Return [X, Y] of the center of cell containing provided text 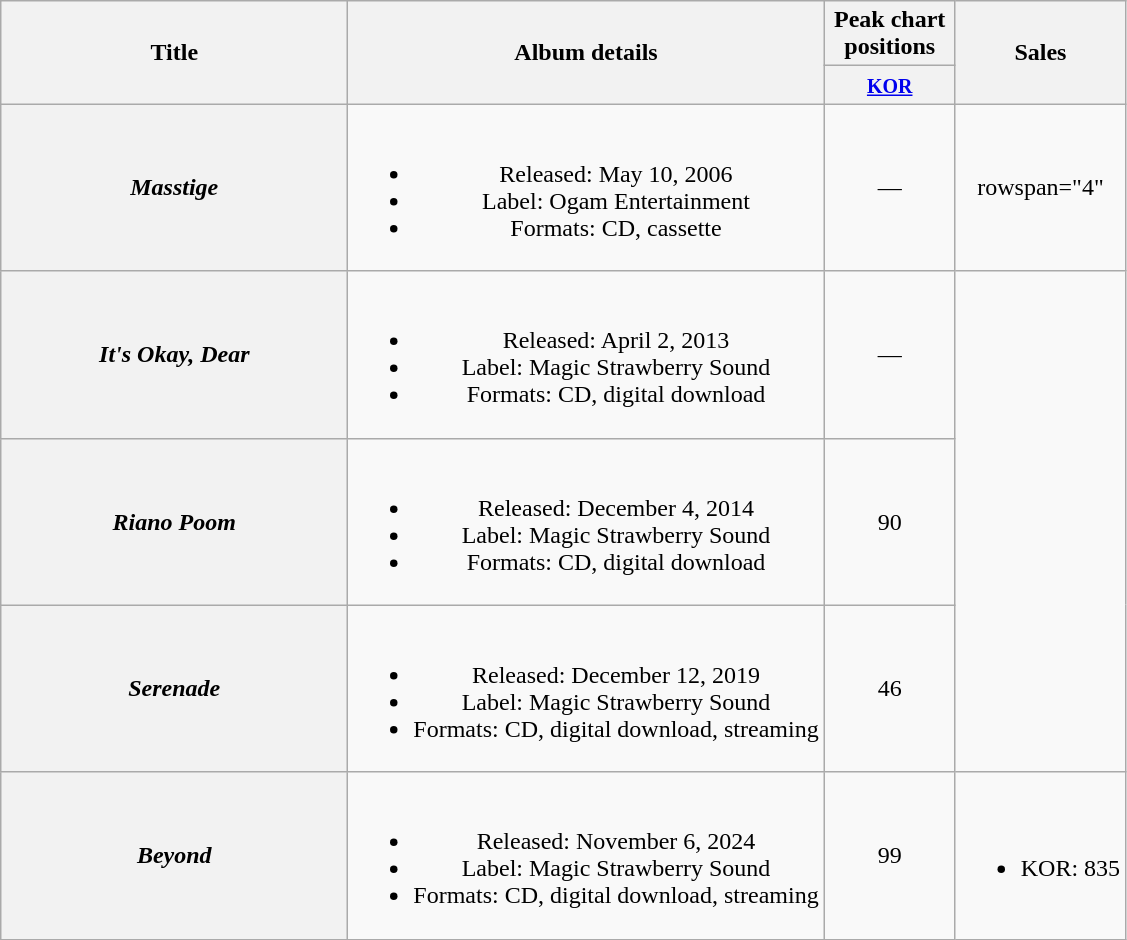
KOR [890, 85]
46 [890, 688]
rowspan="4" [1040, 188]
Album details [586, 52]
Released: April 2, 2013Label: Magic Strawberry SoundFormats: CD, digital download [586, 354]
Masstige [174, 188]
Riano Poom [174, 522]
99 [890, 856]
Serenade [174, 688]
Released: May 10, 2006Label: Ogam EntertainmentFormats: CD, cassette [586, 188]
Beyond [174, 856]
Released: December 12, 2019Label: Magic Strawberry SoundFormats: CD, digital download, streaming [586, 688]
90 [890, 522]
Title [174, 52]
Sales [1040, 52]
Released: November 6, 2024Label: Magic Strawberry SoundFormats: CD, digital download, streaming [586, 856]
Released: December 4, 2014Label: Magic Strawberry SoundFormats: CD, digital download [586, 522]
Peak chart positions [890, 34]
It's Okay, Dear [174, 354]
KOR: 835 [1040, 856]
